Find where the given text appears and provide that cell's center as [X, Y] coordinate. 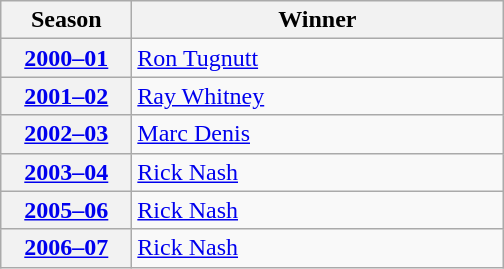
Ray Whitney [318, 96]
2006–07 [66, 248]
2005–06 [66, 210]
2003–04 [66, 172]
2002–03 [66, 134]
2001–02 [66, 96]
Ron Tugnutt [318, 58]
2000–01 [66, 58]
Winner [318, 20]
Marc Denis [318, 134]
Season [66, 20]
